Pinpoint the cell where the given text exists, returning its [X, Y] midpoint coordinate. 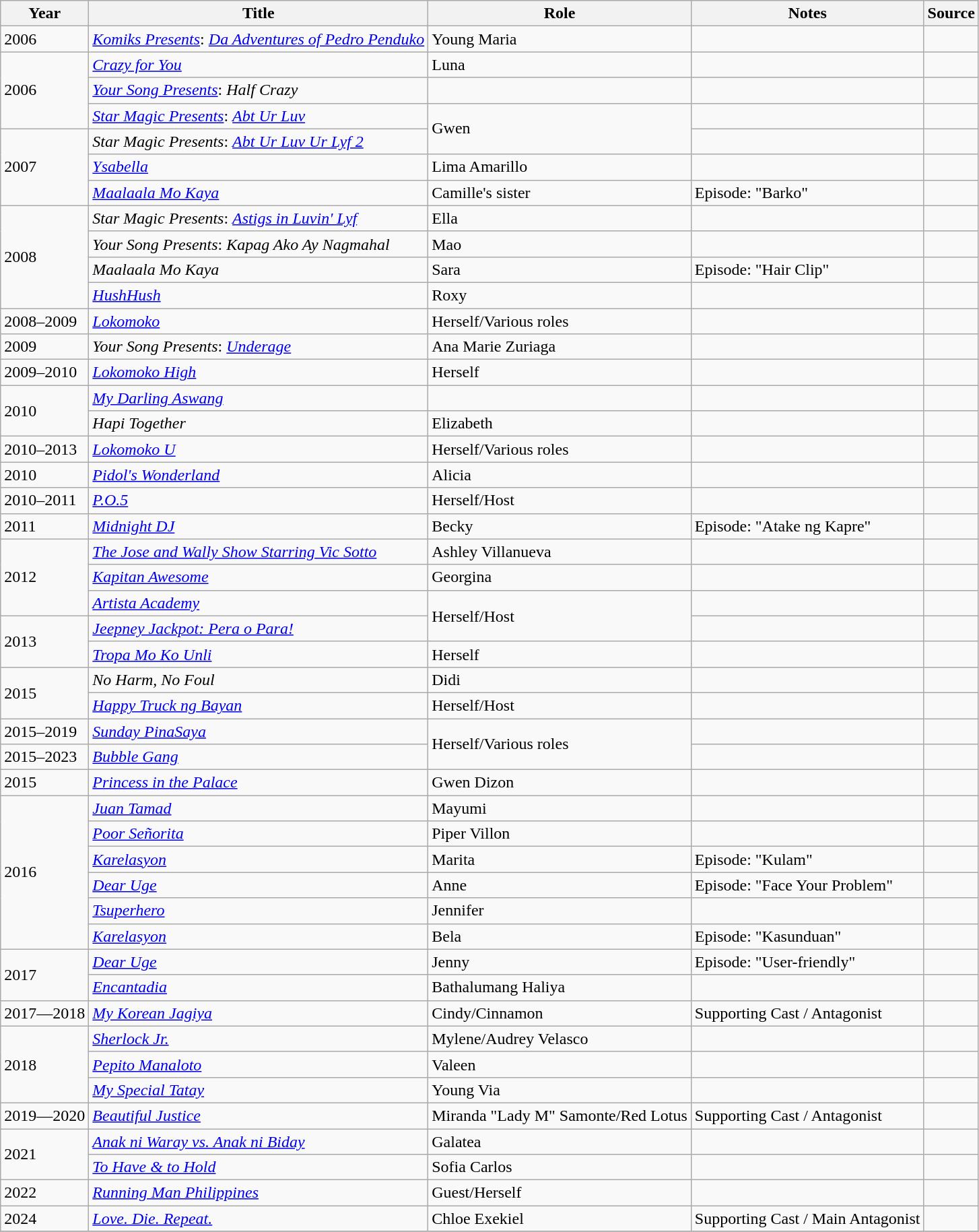
Roxy [560, 295]
Young Via [560, 1090]
Ashley Villanueva [560, 552]
Your Song Presents: Underage [259, 347]
Lokomoko [259, 321]
Camille's sister [560, 193]
Sofia Carlos [560, 1167]
Ysabella [259, 167]
Gwen Dizon [560, 783]
Lokomoko High [259, 372]
Alicia [560, 475]
Episode: "Hair Clip" [807, 269]
Jenny [560, 962]
Pidol's Wonderland [259, 475]
Pepito Manaloto [259, 1064]
Mao [560, 244]
Lokomoko U [259, 449]
2007 [44, 167]
Sherlock Jr. [259, 1039]
Bubble Gang [259, 757]
Year [44, 13]
Becky [560, 526]
Gwen [560, 129]
P.O.5 [259, 500]
2015–2023 [44, 757]
2022 [44, 1193]
2019—2020 [44, 1115]
2009 [44, 347]
Luna [560, 65]
Episode: "Atake ng Kapre" [807, 526]
2017 [44, 975]
2017—2018 [44, 1013]
Mylene/Audrey Velasco [560, 1039]
HushHush [259, 295]
2013 [44, 641]
My Darling Aswang [259, 398]
Chloe Exekiel [560, 1219]
Star Magic Presents: Abt Ur Luv Ur Lyf 2 [259, 141]
Cindy/Cinnamon [560, 1013]
Mayumi [560, 808]
Your Song Presents: Half Crazy [259, 90]
2018 [44, 1064]
Anne [560, 885]
Piper Villon [560, 834]
2024 [44, 1219]
To Have & to Hold [259, 1167]
Star Magic Presents: Abt Ur Luv [259, 116]
Lima Amarillo [560, 167]
Kapitan Awesome [259, 577]
2009–2010 [44, 372]
Encantadia [259, 987]
Princess in the Palace [259, 783]
The Jose and Wally Show Starring Vic Sotto [259, 552]
Valeen [560, 1064]
Star Magic Presents: Astigs in Luvin' Lyf [259, 218]
Role [560, 13]
Sunday PinaSaya [259, 731]
2008–2009 [44, 321]
Bela [560, 936]
Sara [560, 269]
Hapi Together [259, 424]
No Harm, No Foul [259, 680]
My Special Tatay [259, 1090]
Episode: "Kasunduan" [807, 936]
Crazy for You [259, 65]
Supporting Cast / Main Antagonist [807, 1219]
Marita [560, 860]
Bathalumang Haliya [560, 987]
2011 [44, 526]
2021 [44, 1155]
Georgina [560, 577]
2016 [44, 872]
Ana Marie Zuriaga [560, 347]
Guest/Herself [560, 1193]
Title [259, 13]
Galatea [560, 1142]
Ella [560, 218]
2008 [44, 257]
2015–2019 [44, 731]
Episode: "Face Your Problem" [807, 885]
Anak ni Waray vs. Anak ni Biday [259, 1142]
Elizabeth [560, 424]
Jeepney Jackpot: Pera o Para! [259, 628]
Episode: "User-friendly" [807, 962]
My Korean Jagiya [259, 1013]
Midnight DJ [259, 526]
Happy Truck ng Bayan [259, 705]
Beautiful Justice [259, 1115]
Running Man Philippines [259, 1193]
2010–2011 [44, 500]
Episode: "Barko" [807, 193]
Didi [560, 680]
Young Maria [560, 39]
Notes [807, 13]
Poor Señorita [259, 834]
Episode: "Kulam" [807, 860]
Your Song Presents: Kapag Ako Ay Nagmahal [259, 244]
Love. Die. Repeat. [259, 1219]
Juan Tamad [259, 808]
Artista Academy [259, 603]
Jennifer [560, 911]
Miranda "Lady M" Samonte/Red Lotus [560, 1115]
2010–2013 [44, 449]
2012 [44, 577]
Tsuperhero [259, 911]
Komiks Presents: Da Adventures of Pedro Penduko [259, 39]
Tropa Mo Ko Unli [259, 654]
Source [951, 13]
